Extract the [x, y] coordinate from the center of the cell holding the provided text.  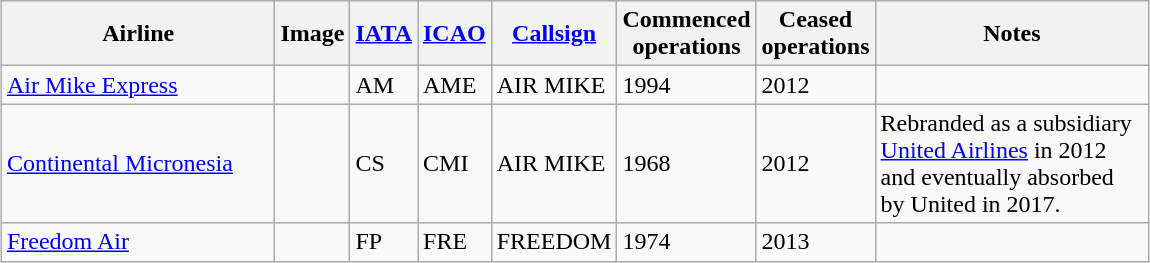
Rebranded as a subsidiary United Airlines in 2012 and eventually absorbed by United in 2017. [1012, 164]
Callsign [554, 34]
CMI [455, 164]
FRE [455, 242]
Image [312, 34]
AME [455, 85]
Commencedoperations [686, 34]
IATA [384, 34]
2013 [816, 242]
1994 [686, 85]
AM [384, 85]
Continental Micronesia [138, 164]
ICAO [455, 34]
Airline [138, 34]
Ceasedoperations [816, 34]
Air Mike Express [138, 85]
CS [384, 164]
FREEDOM [554, 242]
FP [384, 242]
1974 [686, 242]
Notes [1012, 34]
1968 [686, 164]
Freedom Air [138, 242]
